For the text-containing cell, return its midpoint in (x, y) coordinate format. 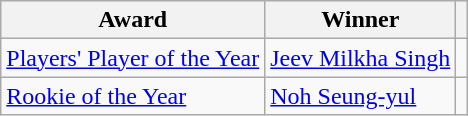
Jeev Milkha Singh (360, 58)
Award (133, 20)
Rookie of the Year (133, 96)
Noh Seung-yul (360, 96)
Winner (360, 20)
Players' Player of the Year (133, 58)
